Scan for the cell matching the given text and deliver its [x, y] coordinate at center. 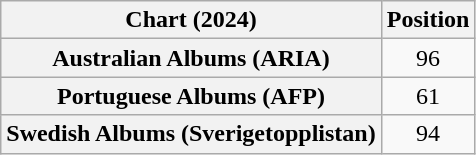
Position [428, 20]
Swedish Albums (Sverigetopplistan) [191, 134]
96 [428, 58]
Portuguese Albums (AFP) [191, 96]
61 [428, 96]
Australian Albums (ARIA) [191, 58]
Chart (2024) [191, 20]
94 [428, 134]
